Find where the given text appears and provide that cell's center as [x, y] coordinate. 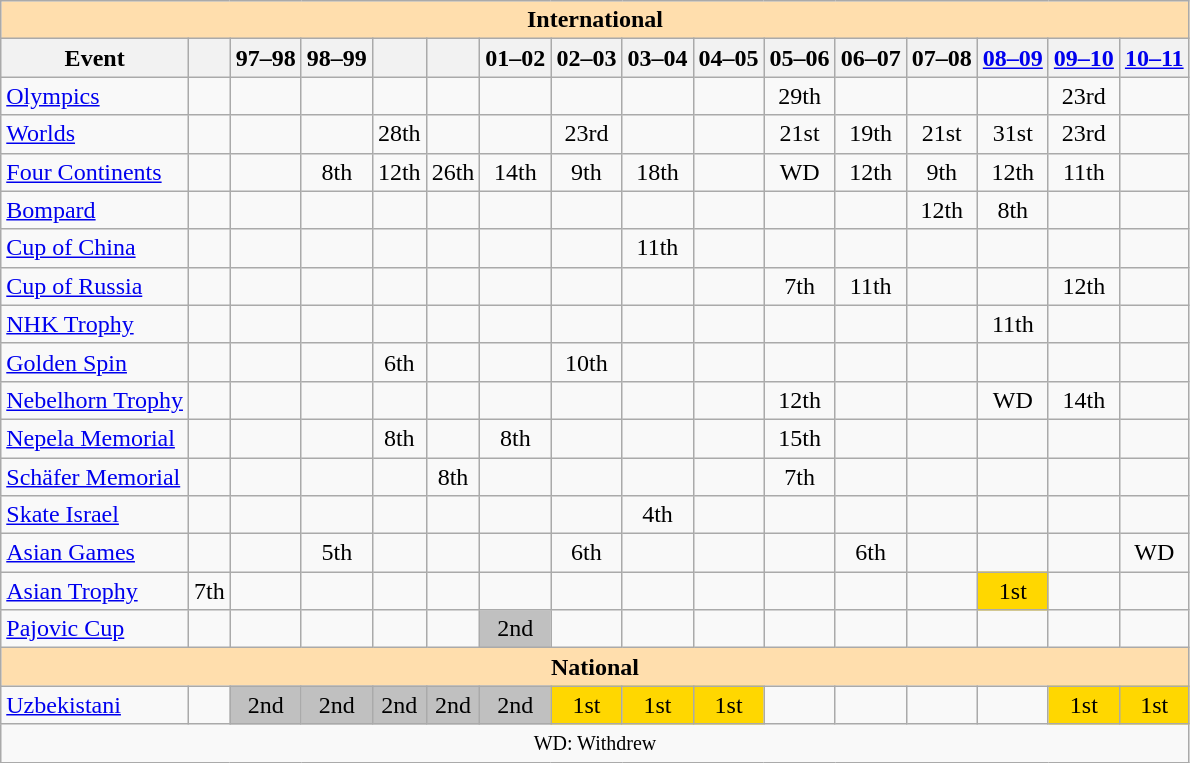
Nepela Memorial [95, 438]
Four Continents [95, 172]
02–03 [586, 58]
15th [800, 438]
Uzbekistani [95, 705]
01–02 [516, 58]
Worlds [95, 134]
26th [453, 172]
04–05 [728, 58]
Cup of Russia [95, 286]
08–09 [1012, 58]
05–06 [800, 58]
International [595, 20]
31st [1012, 134]
WD: Withdrew [595, 743]
29th [800, 96]
Asian Trophy [95, 591]
03–04 [658, 58]
10–11 [1154, 58]
19th [870, 134]
98–99 [336, 58]
Event [95, 58]
Pajovic Cup [95, 629]
Skate Israel [95, 515]
Nebelhorn Trophy [95, 400]
National [595, 667]
06–07 [870, 58]
Schäfer Memorial [95, 477]
5th [336, 553]
4th [658, 515]
NHK Trophy [95, 324]
07–08 [942, 58]
09–10 [1084, 58]
28th [399, 134]
97–98 [266, 58]
Olympics [95, 96]
Golden Spin [95, 362]
10th [586, 362]
Bompard [95, 210]
18th [658, 172]
Asian Games [95, 553]
Cup of China [95, 248]
